Extract the [x, y] coordinate from the center of the cell holding the provided text.  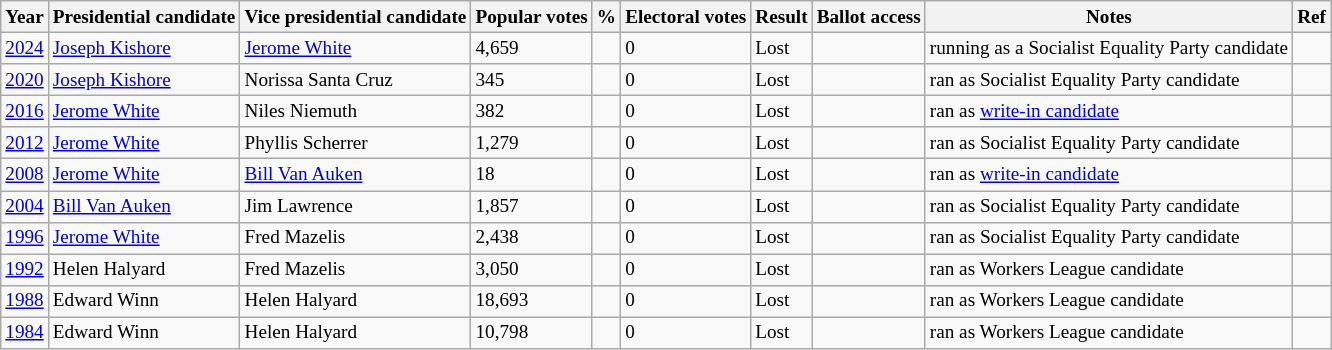
Jim Lawrence [356, 206]
Result [782, 17]
1,279 [532, 143]
18 [532, 175]
Notes [1108, 17]
2008 [25, 175]
1984 [25, 333]
Phyllis Scherrer [356, 143]
Niles Niemuth [356, 111]
3,050 [532, 270]
1,857 [532, 206]
Presidential candidate [144, 17]
2004 [25, 206]
Norissa Santa Cruz [356, 80]
running as a Socialist Equality Party candidate [1108, 48]
Vice presidential candidate [356, 17]
345 [532, 80]
% [606, 17]
10,798 [532, 333]
Ballot access [868, 17]
18,693 [532, 301]
Popular votes [532, 17]
2016 [25, 111]
2,438 [532, 238]
382 [532, 111]
Year [25, 17]
Electoral votes [686, 17]
2020 [25, 80]
2024 [25, 48]
4,659 [532, 48]
1996 [25, 238]
1988 [25, 301]
Ref [1312, 17]
2012 [25, 143]
1992 [25, 270]
